Pinpoint the cell where the given text exists, returning its [X, Y] midpoint coordinate. 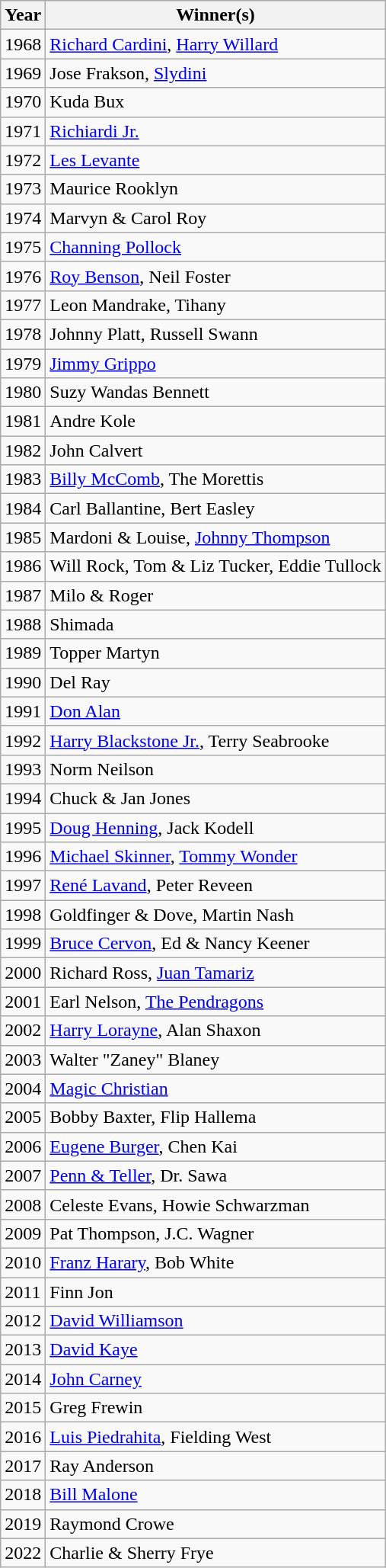
Chuck & Jan Jones [215, 798]
1975 [23, 247]
2001 [23, 1002]
2022 [23, 1553]
Del Ray [215, 682]
Finn Jon [215, 1292]
Leon Mandrake, Tihany [215, 305]
1982 [23, 451]
Carl Ballantine, Bert Easley [215, 508]
1973 [23, 189]
Will Rock, Tom & Liz Tucker, Eddie Tullock [215, 566]
René Lavand, Peter Reveen [215, 886]
Milo & Roger [215, 595]
Penn & Teller, Dr. Sawa [215, 1175]
Billy McComb, The Morettis [215, 479]
Topper Martyn [215, 653]
1984 [23, 508]
Johnny Platt, Russell Swann [215, 334]
2008 [23, 1204]
Richiardi Jr. [215, 131]
Marvyn & Carol Roy [215, 218]
1985 [23, 537]
Raymond Crowe [215, 1524]
David Williamson [215, 1321]
1986 [23, 566]
Jose Frakson, Slydini [215, 73]
Ray Anderson [215, 1466]
1987 [23, 595]
2012 [23, 1321]
Celeste Evans, Howie Schwarzman [215, 1204]
2016 [23, 1437]
1981 [23, 422]
David Kaye [215, 1350]
1969 [23, 73]
Harry Blackstone Jr., Terry Seabrooke [215, 740]
2004 [23, 1089]
2015 [23, 1408]
Channing Pollock [215, 247]
2013 [23, 1350]
Richard Cardini, Harry Willard [215, 44]
Les Levante [215, 160]
1972 [23, 160]
2010 [23, 1262]
Pat Thompson, J.C. Wagner [215, 1233]
1989 [23, 653]
John Calvert [215, 451]
1999 [23, 944]
Maurice Rooklyn [215, 189]
1991 [23, 711]
Eugene Burger, Chen Kai [215, 1146]
Roy Benson, Neil Foster [215, 276]
1996 [23, 857]
Suzy Wandas Bennett [215, 393]
Bill Malone [215, 1495]
1994 [23, 798]
Bruce Cervon, Ed & Nancy Keener [215, 944]
Doug Henning, Jack Kodell [215, 827]
Norm Neilson [215, 769]
2005 [23, 1117]
2009 [23, 1233]
1971 [23, 131]
2018 [23, 1495]
1988 [23, 624]
1968 [23, 44]
Andre Kole [215, 422]
1978 [23, 334]
1995 [23, 827]
2003 [23, 1060]
2002 [23, 1031]
Harry Lorayne, Alan Shaxon [215, 1031]
2017 [23, 1466]
Charlie & Sherry Frye [215, 1553]
1992 [23, 740]
1983 [23, 479]
2014 [23, 1379]
Franz Harary, Bob White [215, 1262]
1979 [23, 364]
Jimmy Grippo [215, 364]
2006 [23, 1146]
1990 [23, 682]
1974 [23, 218]
Earl Nelson, The Pendragons [215, 1002]
1997 [23, 886]
Bobby Baxter, Flip Hallema [215, 1117]
2000 [23, 973]
1980 [23, 393]
Walter "Zaney" Blaney [215, 1060]
Luis Piedrahita, Fielding West [215, 1437]
1993 [23, 769]
Richard Ross, Juan Tamariz [215, 973]
1970 [23, 102]
Goldfinger & Dove, Martin Nash [215, 915]
John Carney [215, 1379]
Mardoni & Louise, Johnny Thompson [215, 537]
Year [23, 15]
Michael Skinner, Tommy Wonder [215, 857]
Don Alan [215, 711]
2007 [23, 1175]
2011 [23, 1292]
Magic Christian [215, 1089]
Kuda Bux [215, 102]
Greg Frewin [215, 1408]
1976 [23, 276]
1977 [23, 305]
Winner(s) [215, 15]
1998 [23, 915]
2019 [23, 1524]
Shimada [215, 624]
